Output the (X, Y) coordinate of the center of the cell containing the given text.  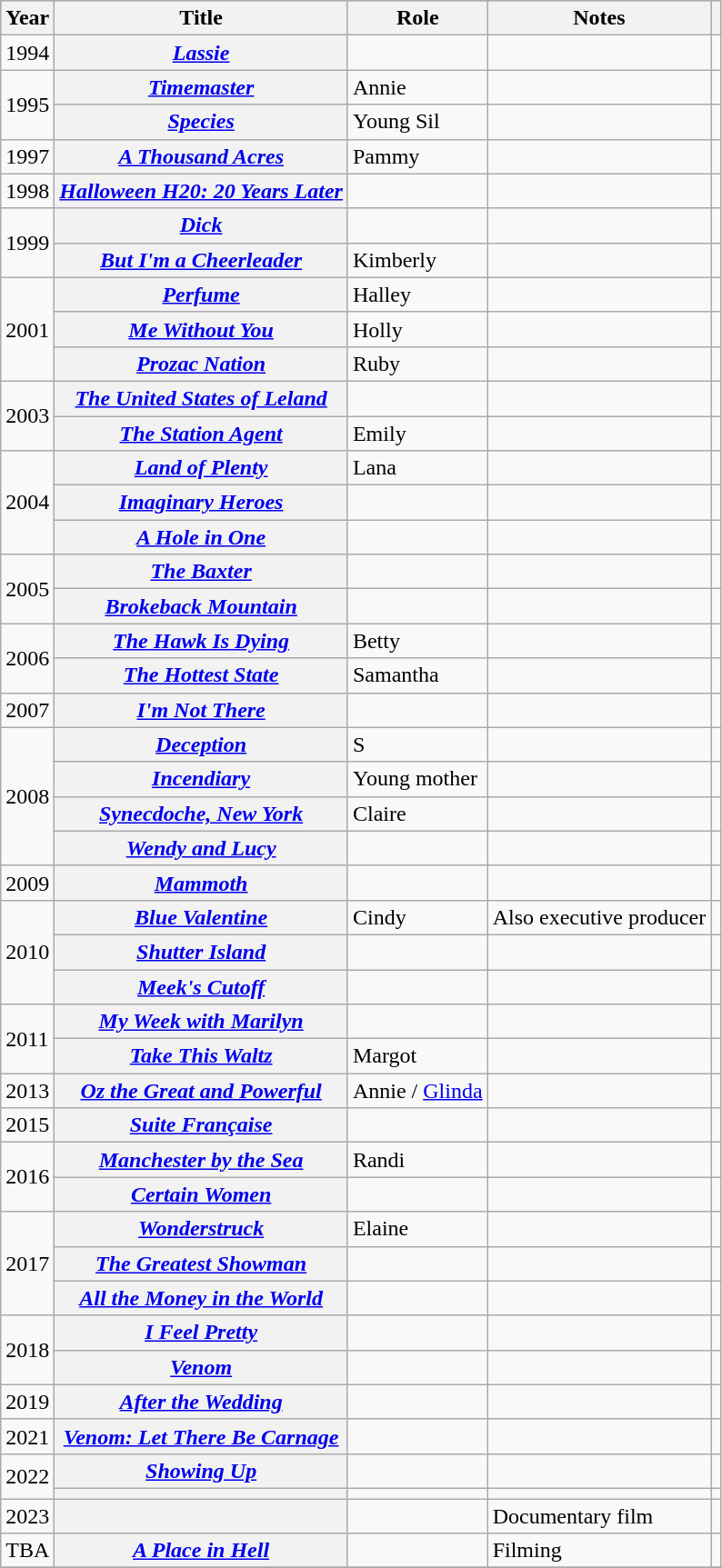
2018 (27, 1350)
2001 (27, 329)
Wonderstruck (202, 1229)
2022 (27, 1476)
1997 (27, 156)
Mammoth (202, 883)
Dick (202, 225)
Samantha (417, 675)
I Feel Pretty (202, 1333)
My Week with Marilyn (202, 1022)
Shutter Island (202, 952)
Brokeback Mountain (202, 606)
Deception (202, 744)
Young Sil (417, 122)
Ruby (417, 364)
Claire (417, 814)
Oz the Great and Powerful (202, 1091)
Land of Plenty (202, 468)
Species (202, 122)
Lassie (202, 53)
2021 (27, 1436)
Annie / Glinda (417, 1091)
A Place in Hell (202, 1551)
2023 (27, 1515)
2007 (27, 710)
TBA (27, 1551)
2003 (27, 415)
After the Wedding (202, 1402)
2009 (27, 883)
Meek's Cutoff (202, 986)
The Hawk Is Dying (202, 641)
Cindy (417, 917)
2013 (27, 1091)
Kimberly (417, 260)
Holly (417, 329)
Halley (417, 295)
Incendiary (202, 779)
The Greatest Showman (202, 1263)
The Station Agent (202, 434)
Also executive producer (599, 917)
2010 (27, 952)
Take This Waltz (202, 1056)
2015 (27, 1125)
The United States of Leland (202, 398)
Pammy (417, 156)
2008 (27, 796)
Imaginary Heroes (202, 503)
A Thousand Acres (202, 156)
Perfume (202, 295)
Emily (417, 434)
Blue Valentine (202, 917)
But I'm a Cheerleader (202, 260)
Betty (417, 641)
The Baxter (202, 572)
1995 (27, 105)
2017 (27, 1263)
Notes (599, 18)
Margot (417, 1056)
Suite Française (202, 1125)
Halloween H20: 20 Years Later (202, 191)
S (417, 744)
Showing Up (202, 1471)
Lana (417, 468)
Venom (202, 1367)
Year (27, 18)
Annie (417, 87)
Elaine (417, 1229)
2005 (27, 589)
2019 (27, 1402)
Title (202, 18)
Venom: Let There Be Carnage (202, 1436)
2006 (27, 658)
1998 (27, 191)
Manchester by the Sea (202, 1160)
Me Without You (202, 329)
I'm Not There (202, 710)
Filming (599, 1551)
2011 (27, 1039)
1999 (27, 243)
Prozac Nation (202, 364)
The Hottest State (202, 675)
Synecdoche, New York (202, 814)
Role (417, 18)
A Hole in One (202, 537)
Timemaster (202, 87)
Young mother (417, 779)
2016 (27, 1177)
2004 (27, 503)
Certain Women (202, 1194)
1994 (27, 53)
Randi (417, 1160)
Wendy and Lucy (202, 848)
Documentary film (599, 1515)
All the Money in the World (202, 1298)
